Return (X, Y) of the center of cell containing provided text 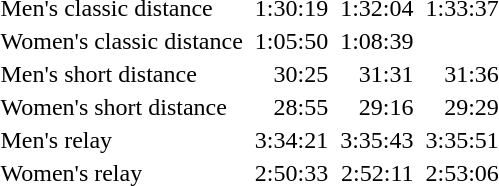
1:08:39 (377, 41)
31:31 (377, 74)
3:34:21 (291, 140)
1:05:50 (291, 41)
28:55 (291, 107)
3:35:43 (377, 140)
29:16 (377, 107)
30:25 (291, 74)
